From the cell containing the given text, extract its center point as (X, Y) coordinate. 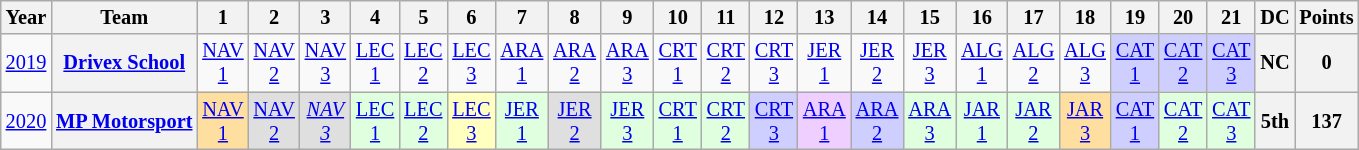
18 (1085, 17)
5 (423, 17)
11 (726, 17)
MP Motorsport (124, 121)
1 (222, 17)
14 (878, 17)
21 (1231, 17)
137 (1326, 121)
Points (1326, 17)
NC (1274, 63)
JAR2 (1034, 121)
3 (326, 17)
JAR1 (982, 121)
DC (1274, 17)
7 (522, 17)
2020 (26, 121)
19 (1135, 17)
17 (1034, 17)
15 (930, 17)
2019 (26, 63)
ALG1 (982, 63)
5th (1274, 121)
12 (774, 17)
4 (375, 17)
ALG2 (1034, 63)
8 (574, 17)
6 (471, 17)
10 (678, 17)
0 (1326, 63)
JAR3 (1085, 121)
2 (274, 17)
9 (628, 17)
Drivex School (124, 63)
Year (26, 17)
16 (982, 17)
20 (1183, 17)
ALG3 (1085, 63)
13 (824, 17)
Team (124, 17)
